Locate the cell with the specified text and output its [x, y] center coordinate. 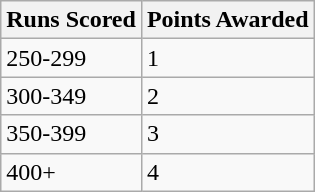
1 [228, 58]
300-349 [72, 96]
3 [228, 134]
250-299 [72, 58]
Runs Scored [72, 20]
400+ [72, 172]
4 [228, 172]
2 [228, 96]
Points Awarded [228, 20]
350-399 [72, 134]
